Pinpoint the cell where the given text exists, returning its [x, y] midpoint coordinate. 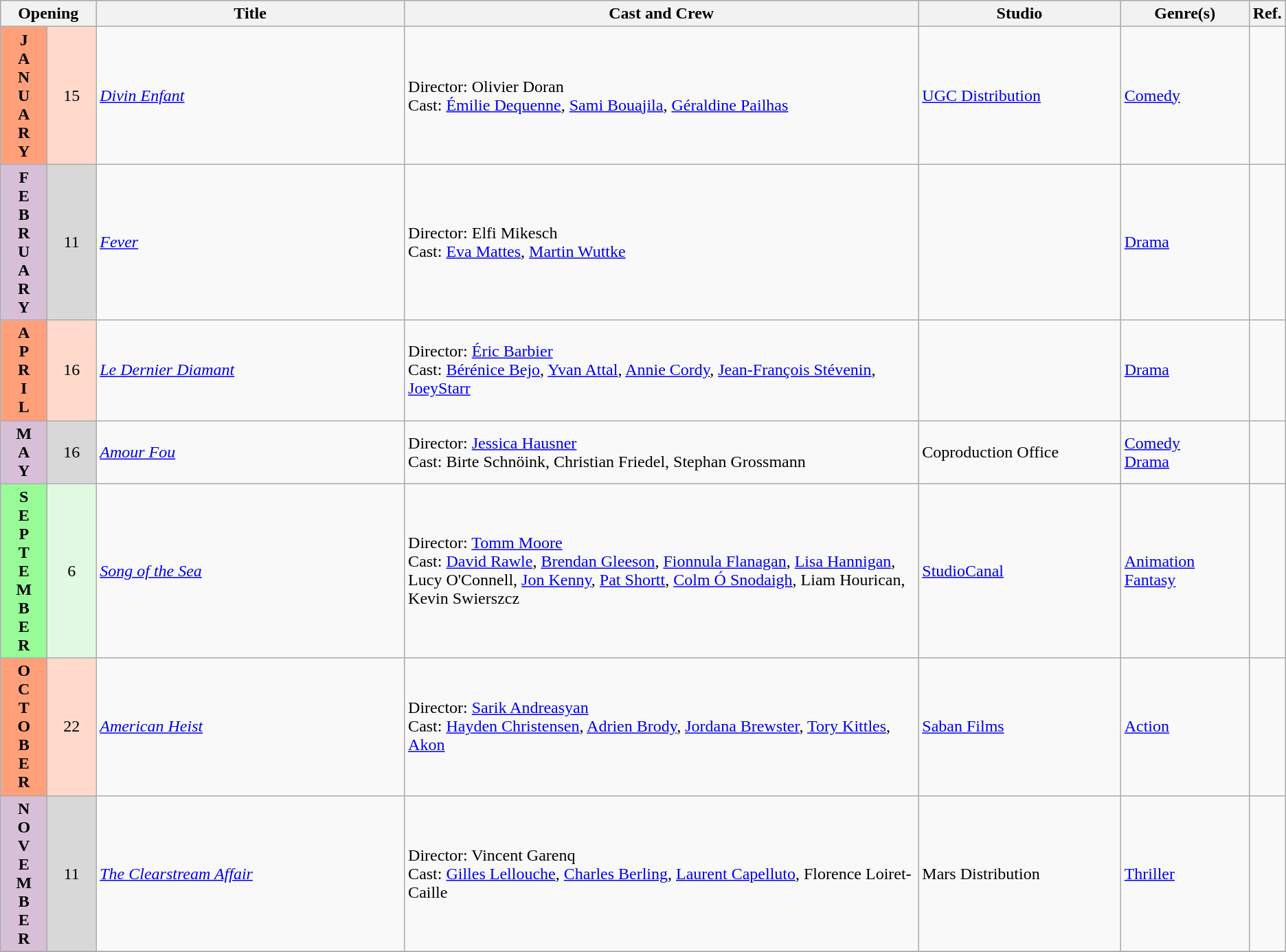
OCTOBER [24, 727]
Director: Olivier Doran Cast: Émilie Dequenne, Sami Bouajila, Géraldine Pailhas [662, 95]
Divin Enfant [250, 95]
Saban Films [1019, 727]
Le Dernier Diamant [250, 370]
Opening [48, 14]
Director: Vincent Garenq Cast: Gilles Lellouche, Charles Berling, Laurent Capelluto, Florence Loiret-Caille [662, 874]
JANUARY [24, 95]
Genre(s) [1184, 14]
Title [250, 14]
Animation Fantasy [1184, 571]
Ref. [1267, 14]
Mars Distribution [1019, 874]
StudioCanal [1019, 571]
FEBRUARY [24, 242]
22 [71, 727]
UGC Distribution [1019, 95]
Director: Éric Barbier Cast: Bérénice Bejo, Yvan Attal, Annie Cordy, Jean-François Stévenin, JoeyStarr [662, 370]
Studio [1019, 14]
Song of the Sea [250, 571]
SEPTEMBER [24, 571]
Fever [250, 242]
The Clearstream Affair [250, 874]
Cast and Crew [662, 14]
APRIL [24, 370]
MAY [24, 452]
15 [71, 95]
Coproduction Office [1019, 452]
Thriller [1184, 874]
American Heist [250, 727]
Amour Fou [250, 452]
Action [1184, 727]
6 [71, 571]
Comedy Drama [1184, 452]
Director: Jessica Hausner Cast: Birte Schnöink, Christian Friedel, Stephan Grossmann [662, 452]
Comedy [1184, 95]
NOVEMBER [24, 874]
Director: Sarik Andreasyan Cast: Hayden Christensen, Adrien Brody, Jordana Brewster, Tory Kittles, Akon [662, 727]
Director: Elfi Mikesch Cast: Eva Mattes, Martin Wuttke [662, 242]
